Search for the cell housing the specified text and yield its [X, Y] center coordinate. 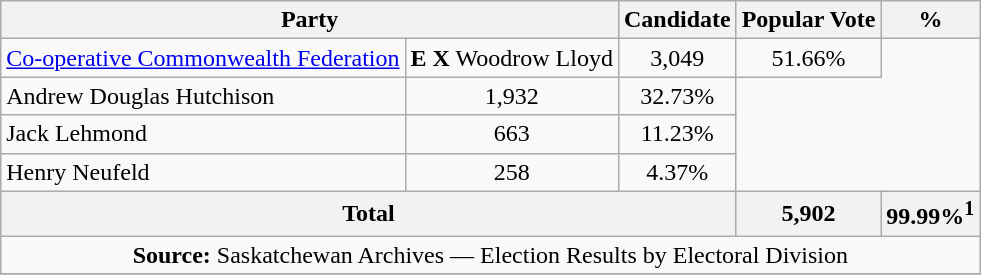
11.23% [677, 134]
99.99%1 [930, 214]
Total [368, 214]
Henry Neufeld [203, 172]
4.37% [677, 172]
32.73% [677, 96]
Popular Vote [808, 20]
E X Woodrow Lloyd [512, 58]
Co-operative Commonwealth Federation [203, 58]
5,902 [808, 214]
Jack Lehmond [203, 134]
Party [310, 20]
258 [512, 172]
Andrew Douglas Hutchison [203, 96]
Source: Saskatchewan Archives — Election Results by Electoral Division [490, 255]
1,932 [512, 96]
Candidate [677, 20]
% [930, 20]
51.66% [808, 58]
3,049 [677, 58]
663 [512, 134]
